Detect which cell encompasses the target text, then output its [X, Y] center coordinate. 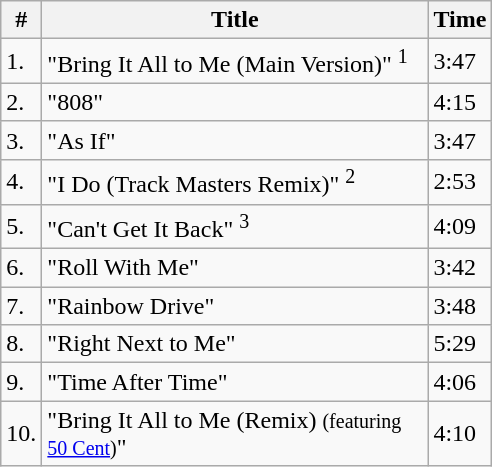
3:48 [460, 306]
5:29 [460, 344]
"I Do (Track Masters Remix)" 2 [235, 182]
Time [460, 20]
"Rainbow Drive" [235, 306]
2. [22, 102]
6. [22, 268]
"As If" [235, 140]
4:15 [460, 102]
"Bring It All to Me (Main Version)" 1 [235, 62]
4:09 [460, 226]
9. [22, 382]
"808" [235, 102]
"Bring It All to Me (Remix) (featuring 50 Cent)" [235, 434]
# [22, 20]
10. [22, 434]
5. [22, 226]
7. [22, 306]
"Roll With Me" [235, 268]
2:53 [460, 182]
"Time After Time" [235, 382]
4:10 [460, 434]
3. [22, 140]
"Can't Get It Back" 3 [235, 226]
1. [22, 62]
8. [22, 344]
3:42 [460, 268]
"Right Next to Me" [235, 344]
4. [22, 182]
4:06 [460, 382]
Title [235, 20]
